Provide the (X, Y) coordinate of the cell's center where the given text is located.  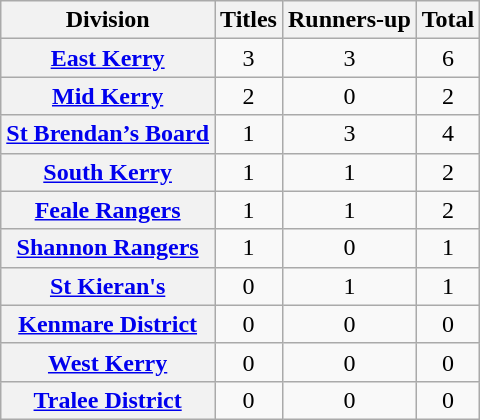
St Kieran's (108, 286)
4 (448, 134)
Mid Kerry (108, 96)
Kenmare District (108, 324)
West Kerry (108, 362)
Division (108, 20)
6 (448, 58)
South Kerry (108, 172)
Titles (249, 20)
Runners-up (349, 20)
St Brendan’s Board (108, 134)
East Kerry (108, 58)
Feale Rangers (108, 210)
Tralee District (108, 400)
Shannon Rangers (108, 248)
Total (448, 20)
